Return the (X, Y) coordinate for the center point of the cell that contains the specified text.  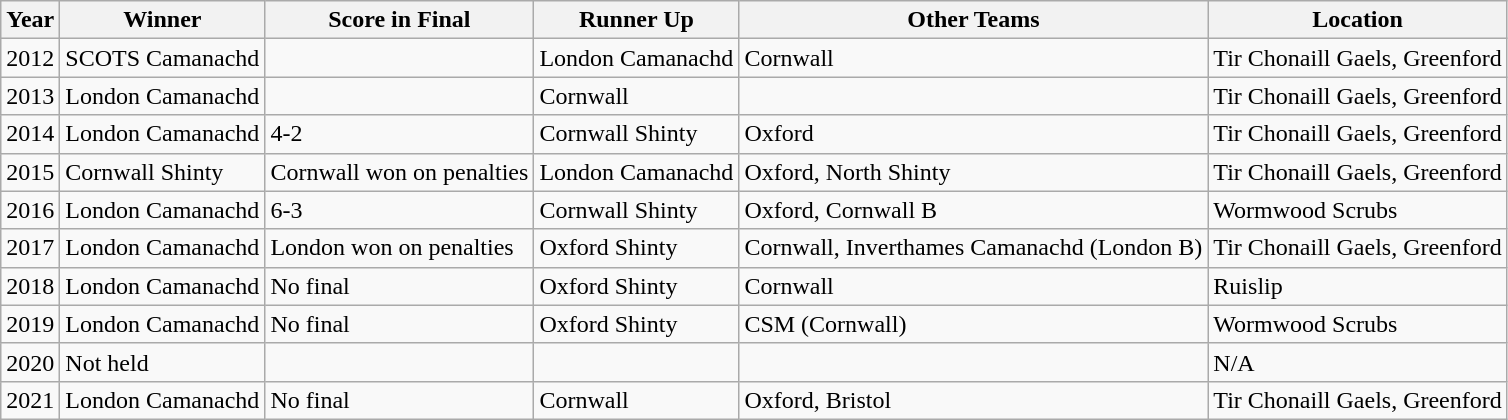
4-2 (400, 134)
CSM (Cornwall) (974, 324)
SCOTS Camanachd (162, 58)
Winner (162, 20)
2013 (30, 96)
Not held (162, 362)
Year (30, 20)
Cornwall won on penalties (400, 172)
Ruislip (1358, 286)
Runner Up (636, 20)
Score in Final (400, 20)
2014 (30, 134)
2016 (30, 210)
6-3 (400, 210)
2015 (30, 172)
2012 (30, 58)
Oxford, North Shinty (974, 172)
Cornwall, Inverthames Camanachd (London B) (974, 248)
Oxford, Bristol (974, 400)
2020 (30, 362)
2017 (30, 248)
Other Teams (974, 20)
Oxford, Cornwall B (974, 210)
Location (1358, 20)
2021 (30, 400)
2018 (30, 286)
London won on penalties (400, 248)
N/A (1358, 362)
2019 (30, 324)
Oxford (974, 134)
